Extract the (X, Y) coordinate from the center of the cell holding the provided text.  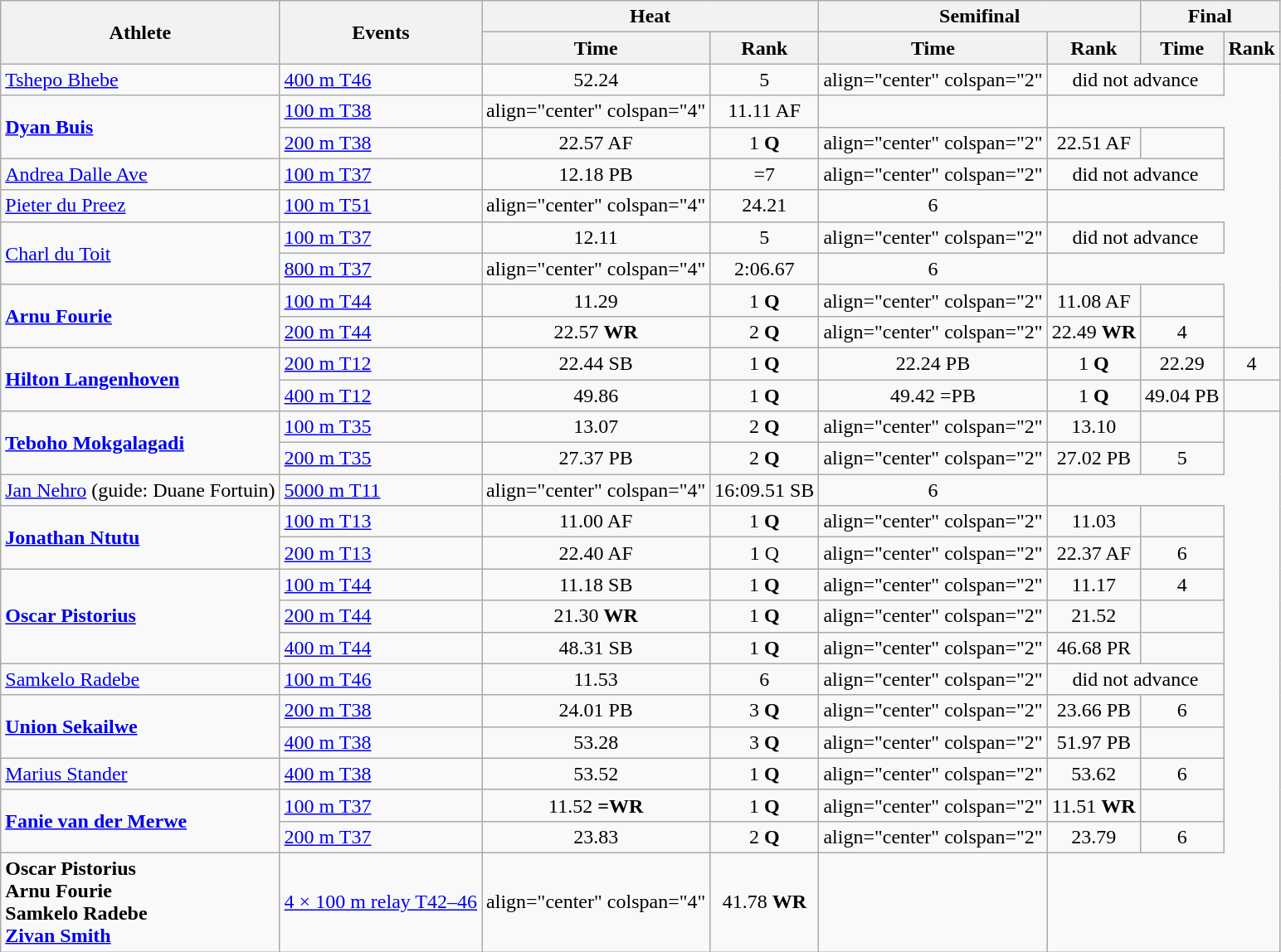
400 m T44 (380, 648)
22.44 SB (596, 363)
23.66 PB (1093, 711)
12.11 (596, 237)
22.40 AF (596, 553)
Andrea Dalle Ave (140, 174)
49.42 =PB (933, 396)
11.29 (596, 300)
Pieter du Preez (140, 206)
11.03 (1093, 522)
100 m T38 (380, 111)
27.02 PB (1093, 459)
53.28 (596, 742)
Jonathan Ntutu (140, 537)
Oscar Pistorius (140, 616)
11.53 (596, 679)
Events (380, 32)
Teboho Mokgalagadi (140, 443)
41.78 WR (765, 902)
22.37 AF (1093, 553)
100 m T46 (380, 679)
22.49 WR (1093, 332)
48.31 SB (596, 648)
100 m T13 (380, 522)
21.30 WR (596, 616)
13.10 (1093, 427)
53.62 (1093, 774)
Union Sekailwe (140, 726)
27.37 PB (596, 459)
11.18 SB (596, 585)
21.52 (1093, 616)
23.79 (1093, 837)
Final (1210, 17)
11.08 AF (1093, 300)
53.52 (596, 774)
22.51 AF (1093, 143)
Jan Nehro (guide: Duane Fortuin) (140, 490)
Marius Stander (140, 774)
Samkelo Radebe (140, 679)
23.83 (596, 837)
Fanie van der Merwe (140, 821)
Dyan Buis (140, 127)
Charl du Toit (140, 253)
16:09.51 SB (765, 490)
12.18 PB (596, 174)
13.07 (596, 427)
5000 m T11 (380, 490)
22.24 PB (933, 363)
Hilton Langenhoven (140, 379)
11.00 AF (596, 522)
Semifinal (980, 17)
11.52 =WR (596, 805)
24.01 PB (596, 711)
Oscar PistoriusArnu FourieSamkelo RadebeZivan Smith (140, 902)
Tshepo Bhebe (140, 80)
49.04 PB (1182, 396)
200 m T35 (380, 459)
400 m T46 (380, 80)
2:06.67 (765, 269)
100 m T35 (380, 427)
49.86 (596, 396)
46.68 PR (1093, 648)
52.24 (596, 80)
Arnu Fourie (140, 316)
800 m T37 (380, 269)
24.21 (765, 206)
22.57 AF (596, 143)
11.51 WR (1093, 805)
200 m T37 (380, 837)
11.11 AF (765, 111)
200 m T13 (380, 553)
51.97 PB (1093, 742)
22.29 (1182, 363)
=7 (765, 174)
100 m T51 (380, 206)
22.57 WR (596, 332)
11.17 (1093, 585)
Athlete (140, 32)
200 m T12 (380, 363)
400 m T12 (380, 396)
4 × 100 m relay T42–46 (380, 902)
Heat (650, 17)
